Determine the [x, y] coordinate at the center of the cell enclosing the given text.  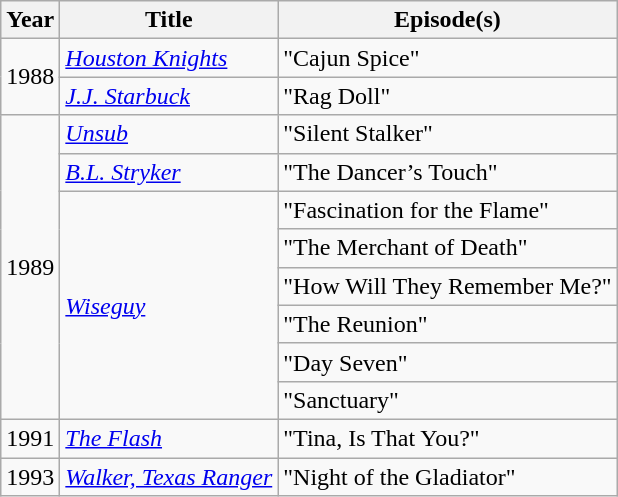
"The Merchant of Death" [448, 248]
Title [169, 20]
"Day Seven" [448, 362]
1993 [30, 477]
B.L. Stryker [169, 172]
J.J. Starbuck [169, 96]
Walker, Texas Ranger [169, 477]
Episode(s) [448, 20]
Unsub [169, 134]
1988 [30, 77]
"Sanctuary" [448, 400]
Year [30, 20]
1989 [30, 267]
Houston Knights [169, 58]
"The Dancer’s Touch" [448, 172]
"The Reunion" [448, 324]
The Flash [169, 438]
"Cajun Spice" [448, 58]
"Silent Stalker" [448, 134]
"How Will They Remember Me?" [448, 286]
"Night of the Gladiator" [448, 477]
"Fascination for the Flame" [448, 210]
"Rag Doll" [448, 96]
Wiseguy [169, 305]
"Tina, Is That You?" [448, 438]
1991 [30, 438]
